Extract the (x, y) coordinate from the center of the cell holding the provided text.  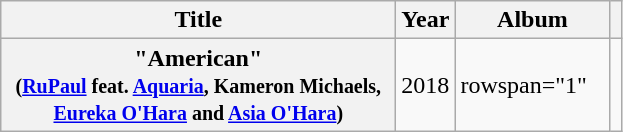
rowspan="1" (532, 85)
Title (198, 20)
Album (532, 20)
"American"(RuPaul feat. Aquaria, Kameron Michaels, Eureka O'Hara and Asia O'Hara) (198, 85)
2018 (426, 85)
Year (426, 20)
